From the cell containing the given text, extract its center point as (x, y) coordinate. 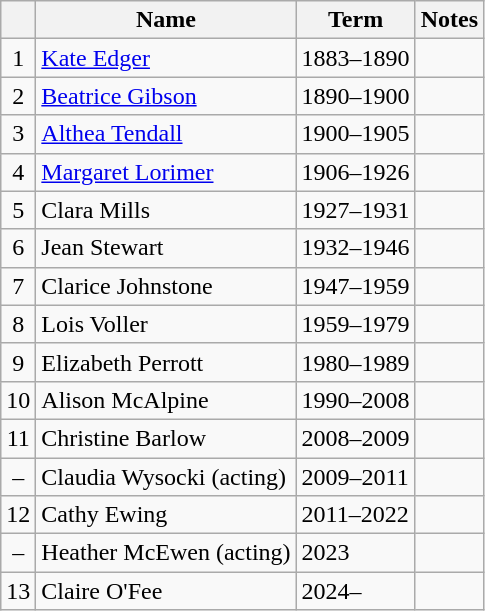
1 (18, 58)
10 (18, 400)
9 (18, 362)
4 (18, 172)
3 (18, 134)
1932–1946 (356, 248)
1900–1905 (356, 134)
7 (18, 286)
6 (18, 248)
Claudia Wysocki (acting) (166, 477)
1959–1979 (356, 324)
Lois Voller (166, 324)
11 (18, 438)
2 (18, 96)
1883–1890 (356, 58)
2023 (356, 553)
2011–2022 (356, 515)
Claire O'Fee (166, 591)
12 (18, 515)
13 (18, 591)
Term (356, 20)
Name (166, 20)
1947–1959 (356, 286)
Notes (449, 20)
2024– (356, 591)
2009–2011 (356, 477)
1990–2008 (356, 400)
Christine Barlow (166, 438)
Beatrice Gibson (166, 96)
8 (18, 324)
Cathy Ewing (166, 515)
5 (18, 210)
2008–2009 (356, 438)
Alison McAlpine (166, 400)
Heather McEwen (acting) (166, 553)
Kate Edger (166, 58)
Elizabeth Perrott (166, 362)
Jean Stewart (166, 248)
Clarice Johnstone (166, 286)
Clara Mills (166, 210)
Margaret Lorimer (166, 172)
1890–1900 (356, 96)
Althea Tendall (166, 134)
1927–1931 (356, 210)
1980–1989 (356, 362)
1906–1926 (356, 172)
